Find where the given text appears and provide that cell's center as [X, Y] coordinate. 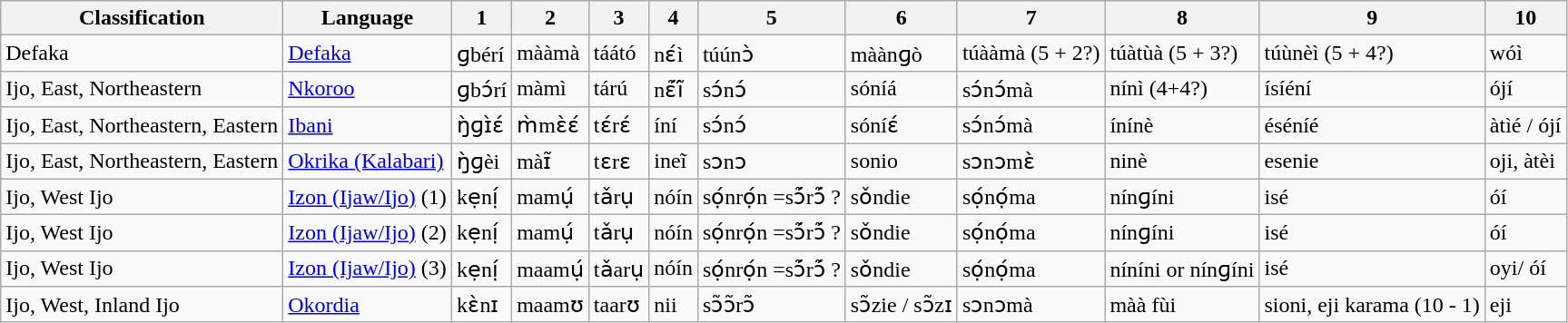
tǎarụ [618, 269]
tɛrɛ [618, 161]
8 [1182, 18]
ísíéní [1372, 89]
6 [901, 18]
sóníá [901, 89]
Okordia [368, 305]
ɡbɔ́rí [481, 89]
Nkoroo [368, 89]
4 [674, 18]
3 [618, 18]
9 [1372, 18]
wóì [1525, 54]
sonio [901, 161]
kɛ̀nɪ [481, 305]
túùnèì (5 + 4?) [1372, 54]
Ijo, West, Inland Ijo [142, 305]
àtìé / ójí [1525, 125]
Izon (Ijaw/Ijo) (3) [368, 269]
Okrika (Kalabari) [368, 161]
ŋ̀ɡɪ̀ɛ́ [481, 125]
ineĩ [674, 161]
nɛ́ì [674, 54]
esenie [1372, 161]
mààmà [550, 54]
maamụ́ [550, 269]
Izon (Ijaw/Ijo) (2) [368, 233]
màɪ̃ [550, 161]
éséníé [1372, 125]
ójí [1525, 89]
ŋ̀ɡèi [481, 161]
sioni, eji karama (10 - 1) [1372, 305]
Izon (Ijaw/Ijo) (1) [368, 197]
ínínè [1182, 125]
níníni or nínɡíni [1182, 269]
Ibani [368, 125]
tárú [618, 89]
Classification [142, 18]
Language [368, 18]
2 [550, 18]
sóníɛ́ [901, 125]
túàtùà (5 + 3?) [1182, 54]
m̀mɛ̀ɛ́ [550, 125]
táátó [618, 54]
7 [1031, 18]
sɔnɔ [772, 161]
ɡbérí [481, 54]
màànɡò [901, 54]
nɛ̃́ĩ́ [674, 89]
ninè [1182, 161]
10 [1525, 18]
túúnɔ̀ [772, 54]
màà fùi [1182, 305]
taarʊ [618, 305]
nínì (4+4?) [1182, 89]
tɛ́rɛ́ [618, 125]
oyi/ óí [1525, 269]
5 [772, 18]
íní [674, 125]
màmì [550, 89]
túààmà (5 + 2?) [1031, 54]
oji, àtèi [1525, 161]
sɔnɔmɛ̀ [1031, 161]
nii [674, 305]
sɔnɔmà [1031, 305]
1 [481, 18]
sɔ̃zie / sɔ̃zɪ [901, 305]
Ijo, East, Northeastern [142, 89]
sɔ̃ɔ̃rɔ̃ [772, 305]
maamʊ [550, 305]
eji [1525, 305]
